Search for the cell housing the specified text and yield its [x, y] center coordinate. 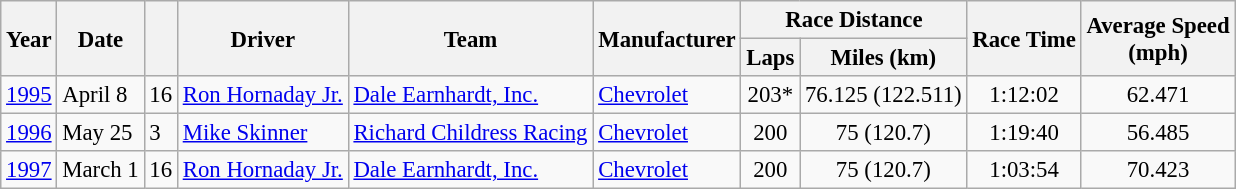
Team [470, 38]
Mike Skinner [262, 133]
Laps [770, 58]
Average Speed(mph) [1158, 38]
Race Time [1024, 38]
1997 [29, 170]
3 [160, 133]
1:03:54 [1024, 170]
Year [29, 38]
Date [100, 38]
March 1 [100, 170]
1:19:40 [1024, 133]
Race Distance [854, 20]
April 8 [100, 95]
May 25 [100, 133]
76.125 (122.511) [884, 95]
1995 [29, 95]
203* [770, 95]
1996 [29, 133]
56.485 [1158, 133]
62.471 [1158, 95]
Manufacturer [667, 38]
1:12:02 [1024, 95]
70.423 [1158, 170]
Richard Childress Racing [470, 133]
Miles (km) [884, 58]
Driver [262, 38]
